Determine the (X, Y) coordinate at the center of the cell enclosing the given text.  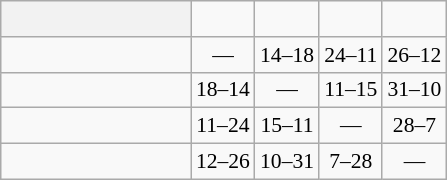
31–10 (414, 90)
11–15 (350, 90)
26–12 (414, 55)
12–26 (223, 162)
24–11 (350, 55)
7–28 (350, 162)
15–11 (287, 126)
18–14 (223, 90)
11–24 (223, 126)
28–7 (414, 126)
10–31 (287, 162)
14–18 (287, 55)
